Output the (X, Y) coordinate of the center of the cell containing the given text.  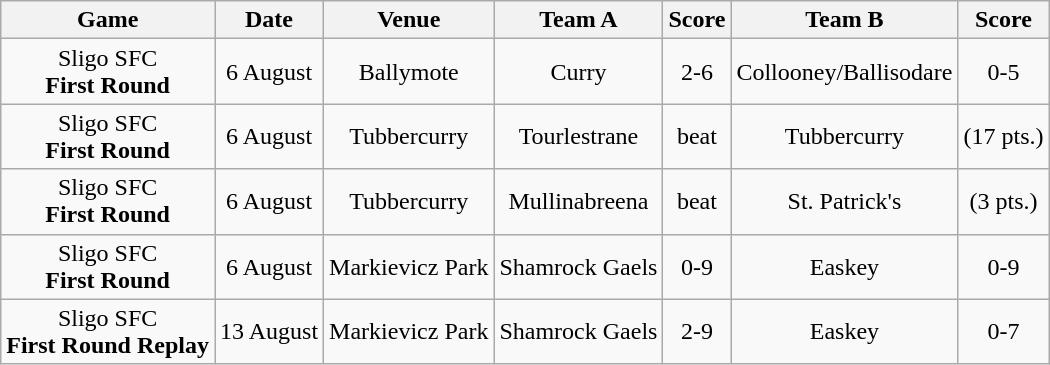
Team B (844, 20)
0-5 (1004, 72)
Team A (578, 20)
(3 pts.) (1004, 202)
Collooney/Ballisodare (844, 72)
2-9 (697, 332)
Sligo SFCFirst Round Replay (108, 332)
Ballymote (409, 72)
(17 pts.) (1004, 136)
Venue (409, 20)
0-7 (1004, 332)
Date (268, 20)
Curry (578, 72)
13 August (268, 332)
St. Patrick's (844, 202)
Mullinabreena (578, 202)
Tourlestrane (578, 136)
Game (108, 20)
2-6 (697, 72)
